Detect which cell encompasses the target text, then output its [X, Y] center coordinate. 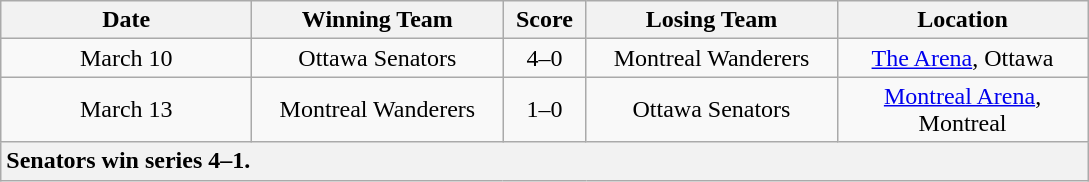
Montreal Arena, Montreal [962, 110]
Date [126, 20]
1–0 [544, 110]
The Arena, Ottawa [962, 58]
March 10 [126, 58]
Location [962, 20]
Senators win series 4–1. [544, 161]
4–0 [544, 58]
Losing Team [712, 20]
Score [544, 20]
March 13 [126, 110]
Winning Team [378, 20]
